Extract the [X, Y] coordinate from the center of the cell holding the provided text.  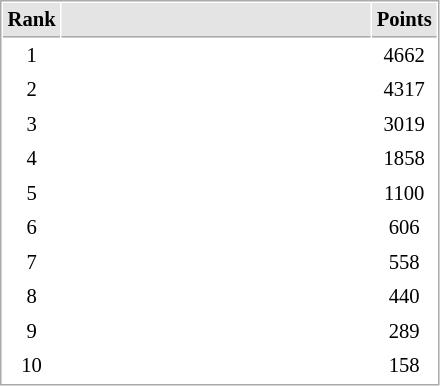
4662 [404, 56]
440 [404, 296]
3019 [404, 124]
2 [32, 90]
4317 [404, 90]
7 [32, 262]
9 [32, 332]
6 [32, 228]
158 [404, 366]
289 [404, 332]
4 [32, 158]
1858 [404, 158]
3 [32, 124]
Points [404, 20]
558 [404, 262]
10 [32, 366]
606 [404, 228]
1100 [404, 194]
8 [32, 296]
1 [32, 56]
Rank [32, 20]
5 [32, 194]
